From the cell containing the given text, extract its center point as (X, Y) coordinate. 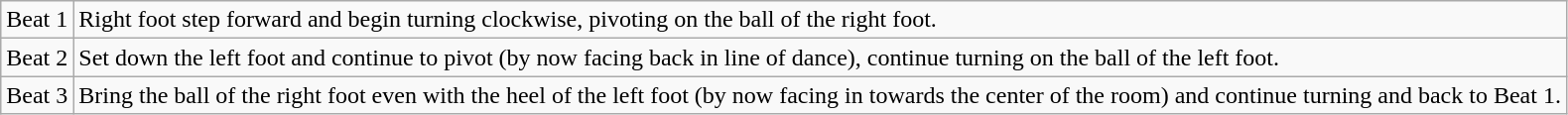
Set down the left foot and continue to pivot (by now facing back in line of dance), continue turning on the ball of the left foot. (820, 57)
Beat 2 (38, 57)
Right foot step forward and begin turning clockwise, pivoting on the ball of the right foot. (820, 20)
Beat 3 (38, 95)
Beat 1 (38, 20)
